Return (X, Y) of the center of cell containing provided text 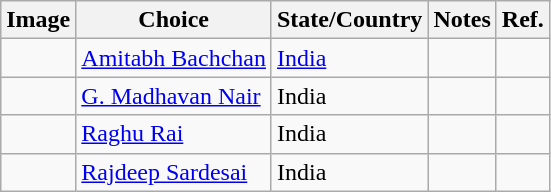
Ref. (522, 20)
G. Madhavan Nair (174, 96)
Amitabh Bachchan (174, 58)
Raghu Rai (174, 134)
State/Country (349, 20)
Choice (174, 20)
Image (38, 20)
Notes (462, 20)
Rajdeep Sardesai (174, 172)
